Scan for the cell matching the given text and deliver its [x, y] coordinate at center. 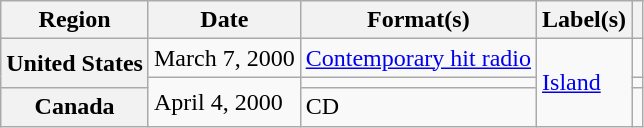
Format(s) [418, 20]
Canada [75, 107]
CD [418, 107]
Region [75, 20]
Label(s) [584, 20]
Island [584, 82]
United States [75, 64]
March 7, 2000 [224, 58]
April 4, 2000 [224, 102]
Date [224, 20]
Contemporary hit radio [418, 58]
